Capture the cell that displays the provided text and extract its [X, Y] central coordinate. 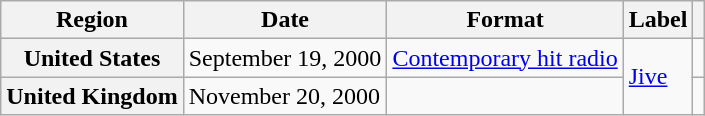
Date [285, 20]
United States [92, 58]
Jive [658, 77]
Contemporary hit radio [505, 58]
September 19, 2000 [285, 58]
November 20, 2000 [285, 96]
Format [505, 20]
United Kingdom [92, 96]
Label [658, 20]
Region [92, 20]
